Output the (x, y) coordinate of the center of the cell containing the given text.  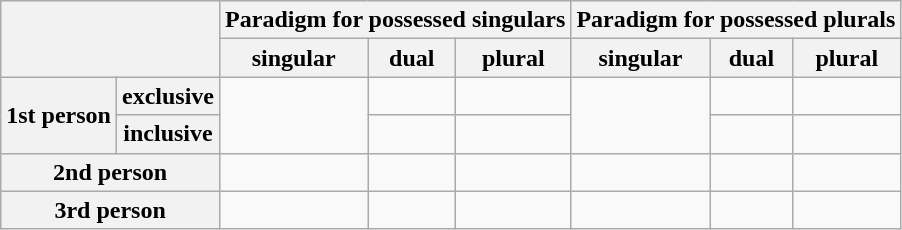
2nd person (110, 172)
1st person (59, 115)
exclusive (168, 96)
Paradigm for possessed singulars (396, 20)
Paradigm for possessed plurals (736, 20)
inclusive (168, 134)
3rd person (110, 210)
